Find where the given text appears and provide that cell's center as (X, Y) coordinate. 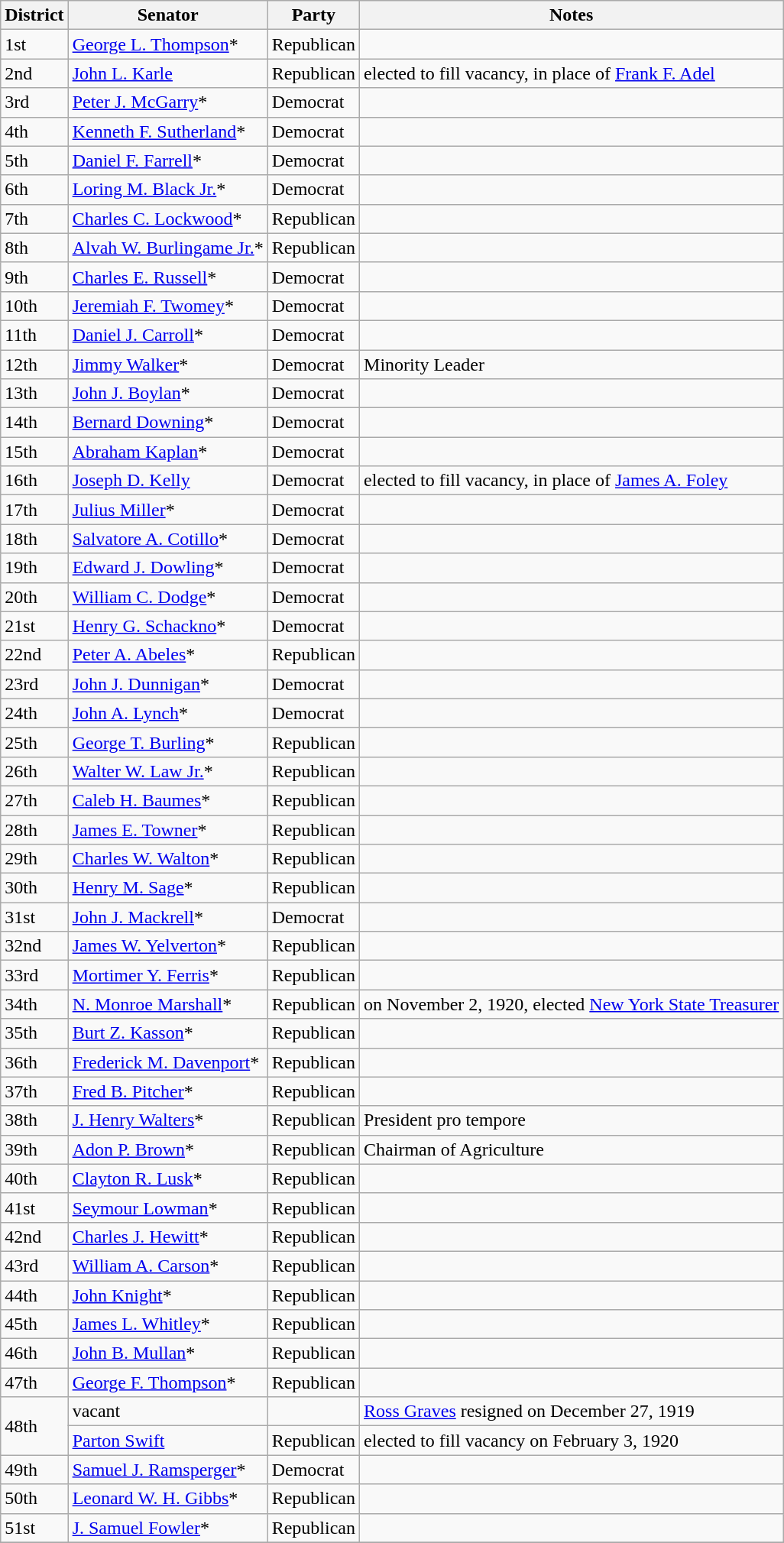
Ross Graves resigned on December 27, 1919 (572, 1412)
25th (34, 742)
Daniel J. Carroll* (168, 335)
13th (34, 394)
Abraham Kaplan* (168, 452)
John J. Boylan* (168, 394)
Leonard W. H. Gibbs* (168, 1499)
Senator (168, 15)
4th (34, 131)
Samuel J. Ramsperger* (168, 1470)
Jimmy Walker* (168, 365)
vacant (168, 1412)
District (34, 15)
Salvatore A. Cotillo* (168, 539)
21st (34, 626)
elected to fill vacancy, in place of James A. Foley (572, 481)
Caleb H. Baumes* (168, 800)
on November 2, 1920, elected New York State Treasurer (572, 1004)
Charles C. Lockwood* (168, 219)
47th (34, 1383)
John B. Mullan* (168, 1353)
35th (34, 1033)
3rd (34, 102)
37th (34, 1091)
45th (34, 1324)
Daniel F. Farrell* (168, 160)
15th (34, 452)
30th (34, 888)
18th (34, 539)
Bernard Downing* (168, 423)
John Knight* (168, 1295)
1st (34, 44)
48th (34, 1426)
Henry M. Sage* (168, 888)
Chairman of Agriculture (572, 1149)
51st (34, 1528)
William C. Dodge* (168, 597)
Loring M. Black Jr.* (168, 190)
Party (313, 15)
Frederick M. Davenport* (168, 1062)
elected to fill vacancy on February 3, 1920 (572, 1441)
19th (34, 568)
7th (34, 219)
40th (34, 1178)
33rd (34, 975)
29th (34, 859)
5th (34, 160)
24th (34, 713)
2nd (34, 73)
Jeremiah F. Twomey* (168, 306)
James E. Towner* (168, 829)
12th (34, 365)
32nd (34, 946)
17th (34, 510)
Minority Leader (572, 365)
John J. Mackrell* (168, 917)
28th (34, 829)
Parton Swift (168, 1441)
John J. Dunnigan* (168, 684)
Adon P. Brown* (168, 1149)
46th (34, 1353)
44th (34, 1295)
27th (34, 800)
Charles E. Russell* (168, 277)
14th (34, 423)
Alvah W. Burlingame Jr.* (168, 248)
9th (34, 277)
6th (34, 190)
Burt Z. Kasson* (168, 1033)
22nd (34, 655)
Peter A. Abeles* (168, 655)
Fred B. Pitcher* (168, 1091)
George F. Thompson* (168, 1383)
John L. Karle (168, 73)
34th (34, 1004)
26th (34, 771)
Mortimer Y. Ferris* (168, 975)
42nd (34, 1237)
Henry G. Schackno* (168, 626)
16th (34, 481)
Kenneth F. Sutherland* (168, 131)
Julius Miller* (168, 510)
Edward J. Dowling* (168, 568)
Walter W. Law Jr.* (168, 771)
President pro tempore (572, 1120)
36th (34, 1062)
N. Monroe Marshall* (168, 1004)
Notes (572, 15)
41st (34, 1207)
50th (34, 1499)
John A. Lynch* (168, 713)
James L. Whitley* (168, 1324)
William A. Carson* (168, 1266)
39th (34, 1149)
James W. Yelverton* (168, 946)
Peter J. McGarry* (168, 102)
Clayton R. Lusk* (168, 1178)
J. Henry Walters* (168, 1120)
31st (34, 917)
10th (34, 306)
J. Samuel Fowler* (168, 1528)
8th (34, 248)
George L. Thompson* (168, 44)
Joseph D. Kelly (168, 481)
20th (34, 597)
Charles W. Walton* (168, 859)
George T. Burling* (168, 742)
43rd (34, 1266)
Charles J. Hewitt* (168, 1237)
11th (34, 335)
38th (34, 1120)
23rd (34, 684)
49th (34, 1470)
Seymour Lowman* (168, 1207)
elected to fill vacancy, in place of Frank F. Adel (572, 73)
